For the text-containing cell, return its midpoint in [x, y] coordinate format. 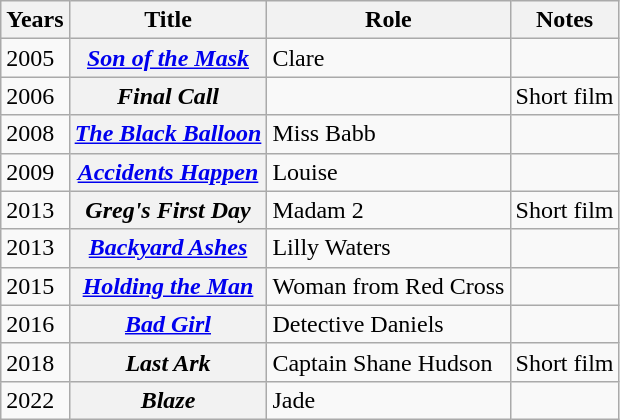
2006 [35, 96]
2015 [35, 286]
Bad Girl [168, 324]
Madam 2 [388, 210]
Son of the Mask [168, 58]
2018 [35, 362]
Role [388, 20]
2016 [35, 324]
Title [168, 20]
Years [35, 20]
Captain Shane Hudson [388, 362]
Notes [564, 20]
2009 [35, 172]
The Black Balloon [168, 134]
Holding the Man [168, 286]
Greg's First Day [168, 210]
2022 [35, 400]
Lilly Waters [388, 248]
Final Call [168, 96]
Jade [388, 400]
Louise [388, 172]
Blaze [168, 400]
Clare [388, 58]
2008 [35, 134]
Last Ark [168, 362]
Accidents Happen [168, 172]
Miss Babb [388, 134]
2005 [35, 58]
Woman from Red Cross [388, 286]
Detective Daniels [388, 324]
Backyard Ashes [168, 248]
